Pinpoint the cell where the given text exists, returning its (x, y) midpoint coordinate. 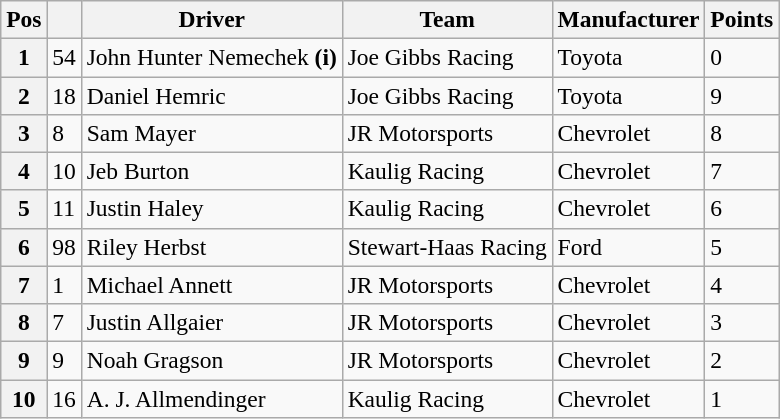
Stewart-Haas Racing (447, 247)
16 (64, 398)
Sam Mayer (212, 133)
Ford (628, 247)
Riley Herbst (212, 247)
Justin Allgaier (212, 322)
54 (64, 57)
0 (742, 57)
A. J. Allmendinger (212, 398)
18 (64, 95)
Driver (212, 19)
Michael Annett (212, 285)
Jeb Burton (212, 171)
Points (742, 19)
Team (447, 19)
11 (64, 209)
Pos (24, 19)
Noah Gragson (212, 360)
Justin Haley (212, 209)
John Hunter Nemechek (i) (212, 57)
98 (64, 247)
Daniel Hemric (212, 95)
Manufacturer (628, 19)
